Determine the (x, y) coordinate at the center of the cell enclosing the given text.  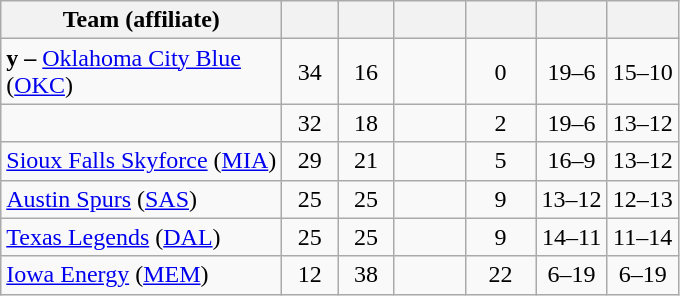
0 (500, 72)
Texas Legends (DAL) (142, 237)
Austin Spurs (SAS) (142, 199)
29 (310, 161)
22 (500, 275)
15–10 (642, 72)
16–9 (572, 161)
16 (366, 72)
12–13 (642, 199)
Team (affiliate) (142, 20)
34 (310, 72)
12 (310, 275)
Iowa Energy (MEM) (142, 275)
11–14 (642, 237)
14–11 (572, 237)
38 (366, 275)
18 (366, 123)
y – Oklahoma City Blue (OKC) (142, 72)
21 (366, 161)
Sioux Falls Skyforce (MIA) (142, 161)
2 (500, 123)
32 (310, 123)
5 (500, 161)
